Capture the cell that displays the provided text and extract its (x, y) central coordinate. 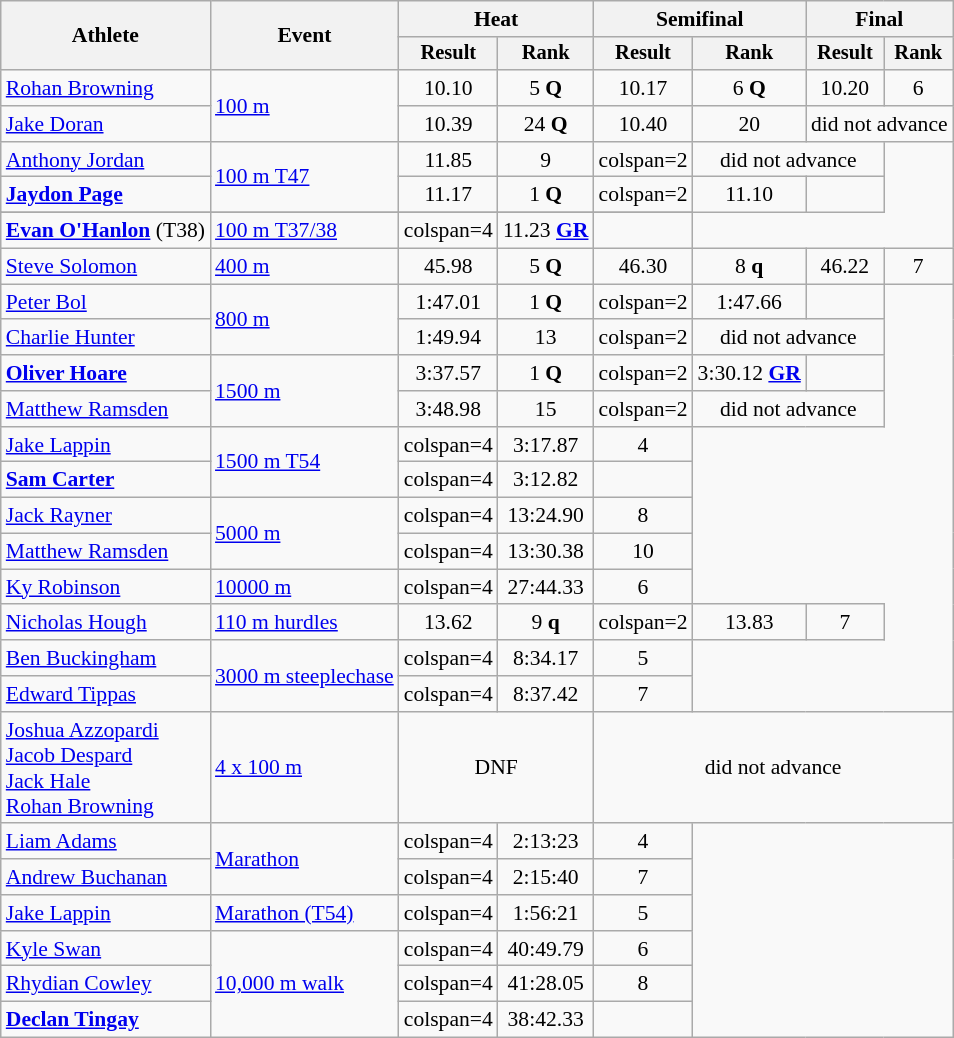
3:37.57 (448, 373)
Event (304, 36)
46.22 (845, 267)
Evan O'Hanlon (T38) (106, 231)
1500 m (304, 390)
2:15:40 (546, 877)
1:56:21 (546, 913)
8:34.17 (546, 658)
13 (546, 338)
1500 m T54 (304, 462)
24 Q (546, 124)
46.30 (644, 267)
Peter Bol (106, 302)
Marathon (T54) (304, 913)
100 m T37/38 (304, 231)
Athlete (106, 36)
Semifinal (700, 19)
45.98 (448, 267)
10.39 (448, 124)
Nicholas Hough (106, 623)
Heat (496, 19)
10.17 (644, 88)
8:37.42 (546, 694)
Anthony Jordan (106, 160)
100 m (304, 106)
8 q (750, 267)
6 Q (750, 88)
2:13:23 (546, 842)
38:42.33 (546, 1020)
11.23 GR (546, 231)
10,000 m walk (304, 984)
27:44.33 (546, 587)
Joshua Azzopardi Jacob Despard Jack Hale Rohan Browning (106, 768)
10.10 (448, 88)
Jake Doran (106, 124)
11.17 (448, 195)
Jaydon Page (106, 195)
1:47.01 (448, 302)
1:47.66 (750, 302)
Charlie Hunter (106, 338)
11.85 (448, 160)
40:49.79 (546, 949)
3:17.87 (546, 445)
800 m (304, 320)
Marathon (304, 860)
11.10 (750, 195)
13.62 (448, 623)
9 q (546, 623)
Liam Adams (106, 842)
Final (880, 19)
9 (546, 160)
3:30.12 GR (750, 373)
15 (546, 409)
10.20 (845, 88)
Edward Tippas (106, 694)
10000 m (304, 587)
Steve Solomon (106, 267)
DNF (496, 768)
3000 m steeplechase (304, 676)
Andrew Buchanan (106, 877)
4 x 100 m (304, 768)
Declan Tingay (106, 1020)
Ky Robinson (106, 587)
1:49.94 (448, 338)
13:30.38 (546, 552)
Oliver Hoare (106, 373)
13:24.90 (546, 516)
3:48.98 (448, 409)
13.83 (750, 623)
110 m hurdles (304, 623)
Sam Carter (106, 480)
Ben Buckingham (106, 658)
5000 m (304, 534)
100 m T47 (304, 178)
Rohan Browning (106, 88)
400 m (304, 267)
10 (644, 552)
20 (750, 124)
41:28.05 (546, 984)
Jack Rayner (106, 516)
10.40 (644, 124)
Kyle Swan (106, 949)
Rhydian Cowley (106, 984)
3:12.82 (546, 480)
